Identify which cell holds the provided text, then report its (x, y) central coordinate. 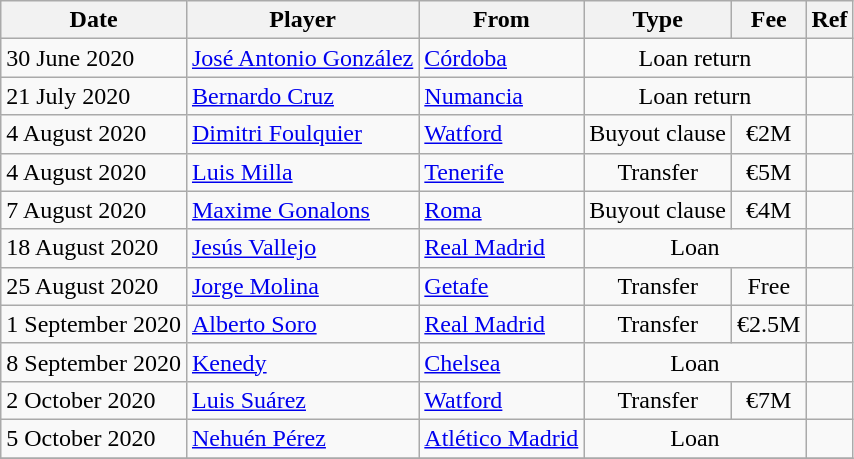
21 July 2020 (94, 96)
Kenedy (302, 362)
Roma (502, 210)
Atlético Madrid (502, 438)
1 September 2020 (94, 324)
€4M (769, 210)
25 August 2020 (94, 286)
Type (658, 20)
José Antonio González (302, 58)
Tenerife (502, 172)
30 June 2020 (94, 58)
Free (769, 286)
Jesús Vallejo (302, 248)
Fee (769, 20)
Alberto Soro (302, 324)
Ref (830, 20)
Luis Suárez (302, 400)
Numancia (502, 96)
8 September 2020 (94, 362)
Luis Milla (302, 172)
7 August 2020 (94, 210)
Date (94, 20)
Dimitri Foulquier (302, 134)
€7M (769, 400)
2 October 2020 (94, 400)
Chelsea (502, 362)
€5M (769, 172)
5 October 2020 (94, 438)
€2.5M (769, 324)
Bernardo Cruz (302, 96)
Nehuén Pérez (302, 438)
Player (302, 20)
Jorge Molina (302, 286)
Córdoba (502, 58)
Maxime Gonalons (302, 210)
18 August 2020 (94, 248)
Getafe (502, 286)
€2M (769, 134)
From (502, 20)
